Detect which cell encompasses the target text, then output its (x, y) center coordinate. 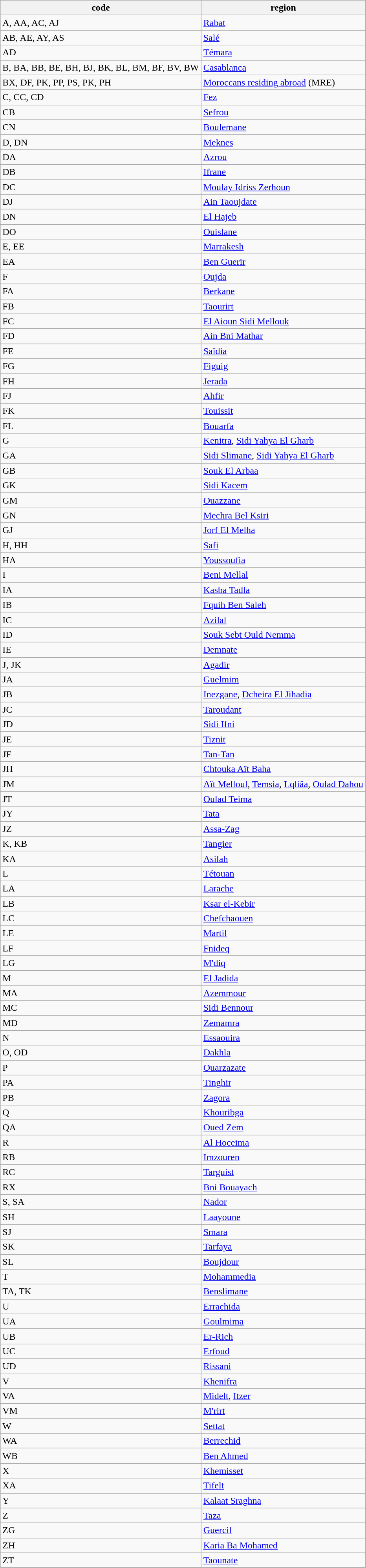
H, HH (101, 545)
JE (101, 739)
IC (101, 620)
GA (101, 456)
Kalaat Sraghna (283, 1501)
Tifelt (283, 1486)
Errachida (283, 1306)
Sidi Slimane, Sidi Yahya El Gharb (283, 456)
BX, DF, PK, PP, PS, PK, PH (101, 82)
I (101, 575)
Fnideq (283, 948)
C, CC, CD (101, 97)
JD (101, 724)
JM (101, 784)
FG (101, 366)
X (101, 1471)
Boulemane (283, 127)
MC (101, 1008)
A, AA, AC, AJ (101, 23)
WB (101, 1456)
SL (101, 1262)
Taza (283, 1515)
PA (101, 1082)
HA (101, 560)
Rissani (283, 1366)
Tan-Tan (283, 754)
Azemmour (283, 993)
EA (101, 262)
region (283, 8)
Safi (283, 545)
N (101, 1038)
Sefrou (283, 112)
Inezgane, Dcheira El Jihadia (283, 695)
QA (101, 1127)
U (101, 1306)
Aït Melloul, Temsia, Lqliâa, Oulad Dahou (283, 784)
Guelmim (283, 680)
FJ (101, 396)
Benslimane (283, 1292)
Chefchaouen (283, 919)
Dakhla (283, 1053)
O, OD (101, 1053)
GB (101, 471)
Khouribga (283, 1112)
Goulmima (283, 1321)
T (101, 1277)
FC (101, 321)
CN (101, 127)
Marrakesh (283, 247)
Al Hoceima (283, 1142)
Zagora (283, 1097)
JY (101, 814)
W (101, 1426)
Y (101, 1501)
Targuist (283, 1172)
FL (101, 426)
S, SA (101, 1202)
VA (101, 1396)
SH (101, 1217)
Mechra Bel Ksiri (283, 515)
F (101, 276)
Bouarfa (283, 426)
Chtouka Aït Baha (283, 769)
IB (101, 605)
Ahfir (283, 396)
Tangier (283, 844)
LA (101, 888)
JT (101, 799)
B, BA, BB, BE, BH, BJ, BK, BL, BM, BF, BV, BW (101, 67)
JC (101, 709)
LC (101, 919)
IE (101, 649)
DO (101, 232)
Moroccans residing abroad (MRE) (283, 82)
JH (101, 769)
El Hajeb (283, 217)
Berrechid (283, 1441)
Sidi Bennour (283, 1008)
Fquih Ben Saleh (283, 605)
Meknes (283, 142)
El Aioun Sidi Mellouk (283, 321)
FD (101, 336)
Azilal (283, 620)
Ifrane (283, 172)
ZH (101, 1545)
Rabat (283, 23)
DN (101, 217)
Youssoufia (283, 560)
Témara (283, 53)
UA (101, 1321)
DC (101, 187)
Mohammedia (283, 1277)
Zemamra (283, 1023)
Taounate (283, 1560)
Ben Ahmed (283, 1456)
Martil (283, 933)
Tétouan (283, 873)
E, EE (101, 247)
Imzouren (283, 1157)
LB (101, 903)
CB (101, 112)
Kenitra, Sidi Yahya El Gharb (283, 441)
Agadir (283, 665)
Ain Bni Mathar (283, 336)
Tarfaya (283, 1247)
V (101, 1381)
Ouazzane (283, 500)
XA (101, 1486)
FB (101, 306)
Taroudant (283, 709)
ZG (101, 1530)
Tata (283, 814)
Guercif (283, 1530)
Ouislane (283, 232)
Oued Zem (283, 1127)
LE (101, 933)
Ouarzazate (283, 1068)
Oujda (283, 276)
Khemisset (283, 1471)
LG (101, 963)
Asilah (283, 859)
Tiznit (283, 739)
Midelt, Itzer (283, 1396)
Figuig (283, 366)
Bni Bouayach (283, 1187)
FA (101, 291)
DB (101, 172)
VM (101, 1411)
Nador (283, 1202)
IA (101, 590)
WA (101, 1441)
JA (101, 680)
Erfoud (283, 1351)
Demnate (283, 649)
Er-Rich (283, 1336)
MD (101, 1023)
M'diq (283, 963)
P (101, 1068)
Saïdia (283, 351)
AB, AE, AY, AS (101, 38)
AD (101, 53)
FE (101, 351)
KA (101, 859)
M (101, 978)
El Jadida (283, 978)
MA (101, 993)
Tinghir (283, 1082)
GM (101, 500)
L (101, 873)
FK (101, 411)
J, JK (101, 665)
Salé (283, 38)
ID (101, 635)
FH (101, 381)
Beni Mellal (283, 575)
LF (101, 948)
Boujdour (283, 1262)
ZT (101, 1560)
Souk El Arbaa (283, 471)
GN (101, 515)
G (101, 441)
Ain Taoujdate (283, 202)
Fez (283, 97)
Azrou (283, 157)
Karia Ba Mohamed (283, 1545)
Jorf El Melha (283, 530)
M'rirt (283, 1411)
DA (101, 157)
DJ (101, 202)
GK (101, 486)
Touissit (283, 411)
GJ (101, 530)
TA, TK (101, 1292)
UC (101, 1351)
UD (101, 1366)
Oulad Teima (283, 799)
Kasba Tadla (283, 590)
Larache (283, 888)
JZ (101, 829)
code (101, 8)
Moulay Idriss Zerhoun (283, 187)
Q (101, 1112)
PB (101, 1097)
K, KB (101, 844)
Essaouira (283, 1038)
JF (101, 754)
RC (101, 1172)
RB (101, 1157)
D, DN (101, 142)
Z (101, 1515)
Sidi Kacem (283, 486)
R (101, 1142)
Taourirt (283, 306)
UB (101, 1336)
Berkane (283, 291)
Settat (283, 1426)
SK (101, 1247)
Ben Guerir (283, 262)
Assa-Zag (283, 829)
Souk Sebt Ould Nemma (283, 635)
SJ (101, 1232)
Jerada (283, 381)
RX (101, 1187)
Sidi Ifni (283, 724)
JB (101, 695)
Casablanca (283, 67)
Smara (283, 1232)
Laayoune (283, 1217)
Ksar el-Kebir (283, 903)
Khenifra (283, 1381)
